Identify which cell holds the provided text, then report its (X, Y) central coordinate. 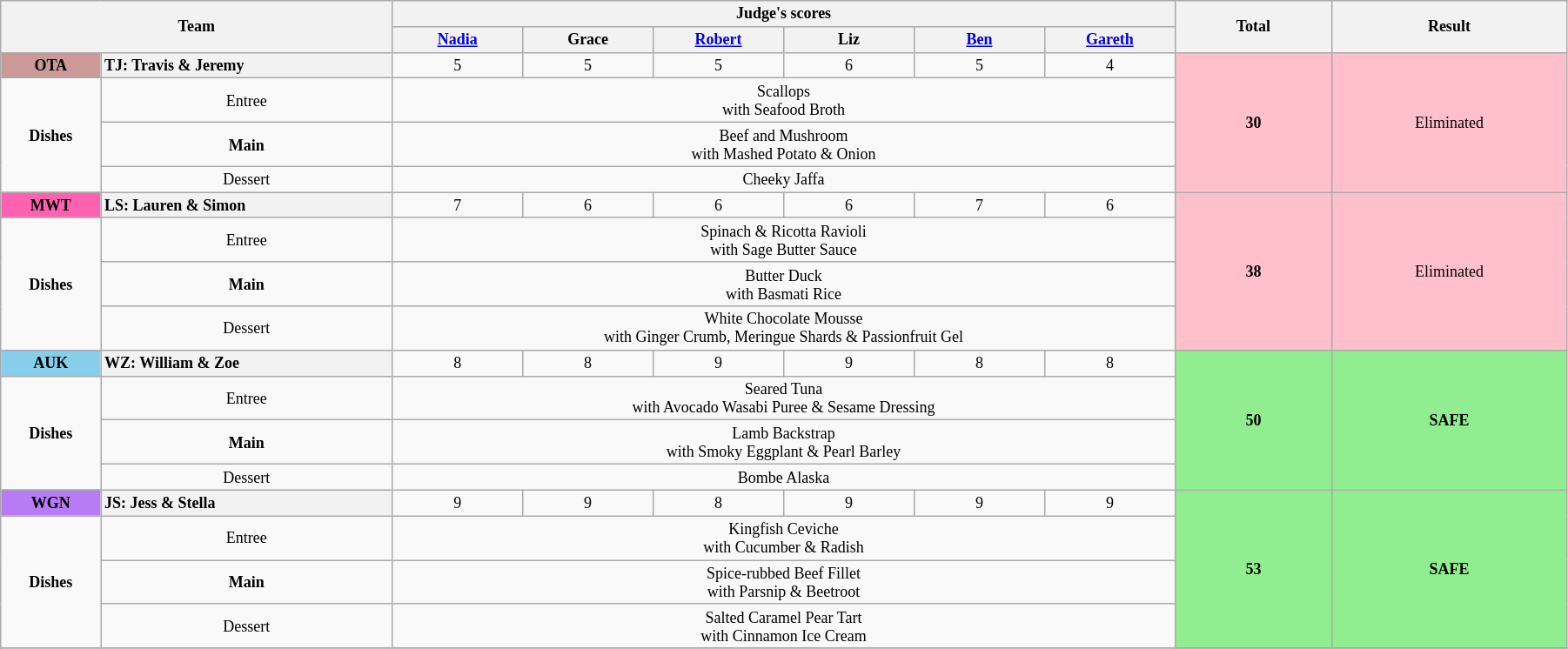
Team (197, 26)
AUK (50, 363)
Grace (588, 39)
Liz (849, 39)
Gareth (1109, 39)
Scallopswith Seafood Broth (784, 101)
Lamb Backstrapwith Smoky Eggplant & Pearl Barley (784, 442)
30 (1253, 122)
Robert (719, 39)
Kingfish Cevichewith Cucumber & Radish (784, 538)
50 (1253, 419)
Seared Tunawith Avocado Wasabi Puree & Sesame Dressing (784, 398)
Nadia (458, 39)
JS: Jess & Stella (247, 503)
TJ: Travis & Jeremy (247, 65)
White Chocolate Moussewith Ginger Crumb, Meringue Shards & Passionfruit Gel (784, 329)
WZ: William & Zoe (247, 363)
4 (1109, 65)
Spinach & Ricotta Ravioliwith Sage Butter Sauce (784, 240)
LS: Lauren & Simon (247, 205)
53 (1253, 569)
WGN (50, 503)
Salted Caramel Pear Tartwith Cinnamon Ice Cream (784, 626)
Spice-rubbed Beef Filletwith Parsnip & Beetroot (784, 583)
MWT (50, 205)
38 (1253, 271)
Beef and Mushroomwith Mashed Potato & Onion (784, 144)
Judge's scores (784, 14)
Cheeky Jaffa (784, 179)
Bombe Alaska (784, 477)
Total (1253, 26)
Result (1449, 26)
Ben (979, 39)
Butter Duckwith Basmati Rice (784, 284)
OTA (50, 65)
